Search for the cell housing the specified text and yield its [X, Y] center coordinate. 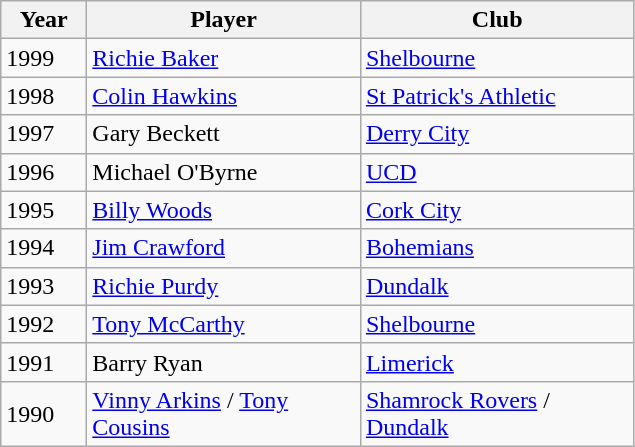
Derry City [497, 134]
1993 [44, 286]
1998 [44, 96]
Gary Beckett [224, 134]
Player [224, 20]
Club [497, 20]
Bohemians [497, 248]
Jim Crawford [224, 248]
Tony McCarthy [224, 324]
Richie Purdy [224, 286]
1997 [44, 134]
Limerick [497, 362]
1992 [44, 324]
1994 [44, 248]
Billy Woods [224, 210]
Shamrock Rovers / Dundalk [497, 414]
Cork City [497, 210]
Barry Ryan [224, 362]
1996 [44, 172]
Richie Baker [224, 58]
1995 [44, 210]
Michael O'Byrne [224, 172]
1991 [44, 362]
1999 [44, 58]
St Patrick's Athletic [497, 96]
Vinny Arkins / Tony Cousins [224, 414]
UCD [497, 172]
Year [44, 20]
1990 [44, 414]
Colin Hawkins [224, 96]
Dundalk [497, 286]
